Provide the [X, Y] coordinate of the cell's center where the given text is located.  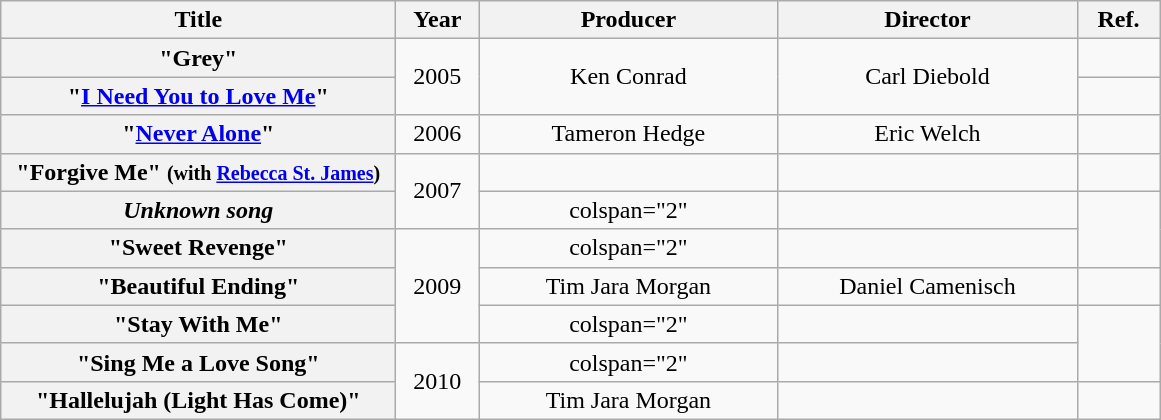
Ken Conrad [628, 77]
2009 [438, 286]
"Forgive Me" (with Rebecca St. James) [198, 172]
"Never Alone" [198, 134]
Ref. [1118, 20]
Year [438, 20]
2005 [438, 77]
"Grey" [198, 58]
2010 [438, 381]
Tameron Hedge [628, 134]
"Beautiful Ending" [198, 286]
Producer [628, 20]
2007 [438, 191]
Unknown song [198, 210]
Eric Welch [928, 134]
2006 [438, 134]
Title [198, 20]
Carl Diebold [928, 77]
Director [928, 20]
"Stay With Me" [198, 324]
Daniel Camenisch [928, 286]
"I Need You to Love Me" [198, 96]
"Sing Me a Love Song" [198, 362]
"Sweet Revenge" [198, 248]
"Hallelujah (Light Has Come)" [198, 400]
